Extract the (X, Y) coordinate from the center of the cell holding the provided text.  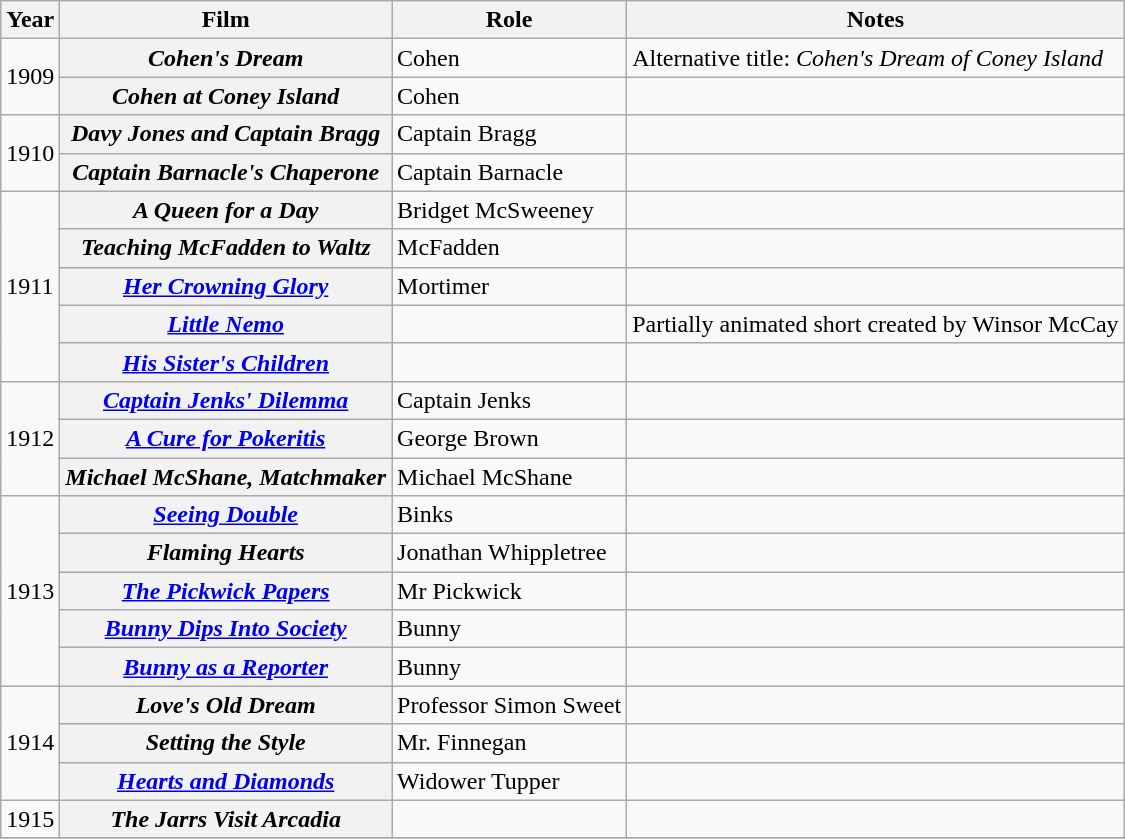
Captain Jenks (510, 400)
Notes (876, 20)
Mr. Finnegan (510, 743)
1909 (30, 77)
Captain Bragg (510, 134)
Jonathan Whippletree (510, 553)
Bunny as a Reporter (226, 667)
Michael McShane (510, 477)
Role (510, 20)
Widower Tupper (510, 781)
Cohen at Coney Island (226, 96)
Bunny Dips Into Society (226, 629)
Bridget McSweeney (510, 210)
1911 (30, 286)
Davy Jones and Captain Bragg (226, 134)
Binks (510, 515)
A Cure for Pokeritis (226, 438)
Captain Jenks' Dilemma (226, 400)
1914 (30, 743)
Year (30, 20)
A Queen for a Day (226, 210)
1912 (30, 438)
Mr Pickwick (510, 591)
The Pickwick Papers (226, 591)
Setting the Style (226, 743)
George Brown (510, 438)
Hearts and Diamonds (226, 781)
Partially animated short created by Winsor McCay (876, 324)
1913 (30, 591)
1910 (30, 153)
McFadden (510, 248)
Captain Barnacle's Chaperone (226, 172)
Love's Old Dream (226, 705)
Cohen's Dream (226, 58)
Teaching McFadden to Waltz (226, 248)
Michael McShane, Matchmaker (226, 477)
Captain Barnacle (510, 172)
Flaming Hearts (226, 553)
1915 (30, 819)
Little Nemo (226, 324)
Film (226, 20)
The Jarrs Visit Arcadia (226, 819)
Mortimer (510, 286)
Alternative title: Cohen's Dream of Coney Island (876, 58)
Her Crowning Glory (226, 286)
His Sister's Children (226, 362)
Professor Simon Sweet (510, 705)
Seeing Double (226, 515)
